Extract the (X, Y) coordinate from the center of the cell holding the provided text.  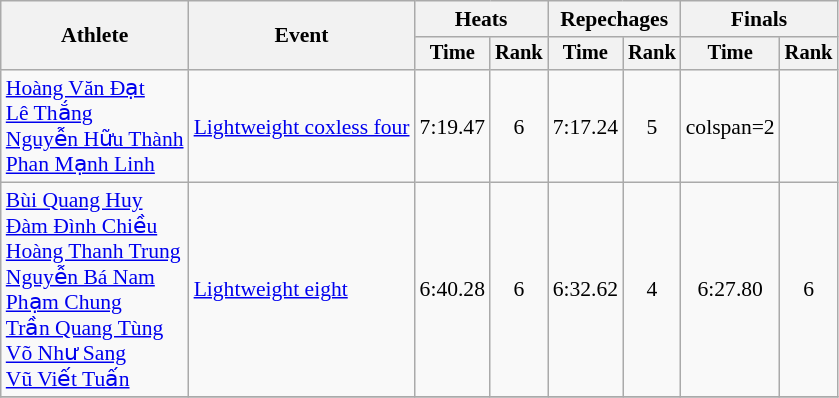
7:19.47 (452, 126)
6:32.62 (586, 290)
Hoàng Văn ĐạtLê ThắngNguyễn Hữu ThànhPhan Mạnh Linh (95, 126)
Finals (760, 19)
Event (302, 36)
4 (652, 290)
Athlete (95, 36)
Lightweight coxless four (302, 126)
Repechages (614, 19)
Heats (482, 19)
colspan=2 (730, 126)
7:17.24 (586, 126)
5 (652, 126)
Bùi Quang HuyĐàm Đình ChiềuHoàng Thanh TrungNguyễn Bá NamPhạm ChungTrần Quang TùngVõ Như SangVũ Viết Tuấn (95, 290)
Lightweight eight (302, 290)
6:27.80 (730, 290)
6:40.28 (452, 290)
